For the text-containing cell, return its midpoint in [X, Y] coordinate format. 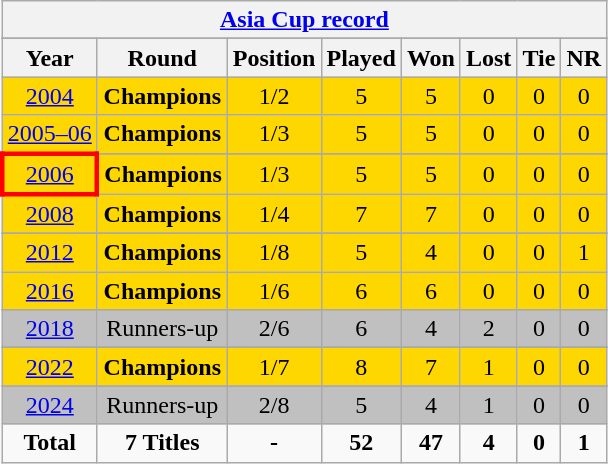
1/4 [274, 214]
- [274, 443]
2018 [50, 329]
Lost [488, 58]
1/6 [274, 291]
Tie [539, 58]
Year [50, 58]
52 [361, 443]
Position [274, 58]
1/8 [274, 253]
2008 [50, 214]
2/6 [274, 329]
1/2 [274, 96]
NR [584, 58]
1/7 [274, 367]
2016 [50, 291]
Played [361, 58]
2004 [50, 96]
Total [50, 443]
2006 [50, 174]
Round [162, 58]
Won [430, 58]
2022 [50, 367]
2012 [50, 253]
2/8 [274, 405]
7 Titles [162, 443]
8 [361, 367]
47 [430, 443]
2024 [50, 405]
2 [488, 329]
2005–06 [50, 134]
Asia Cup record [304, 20]
